Capture the cell that displays the provided text and extract its [X, Y] central coordinate. 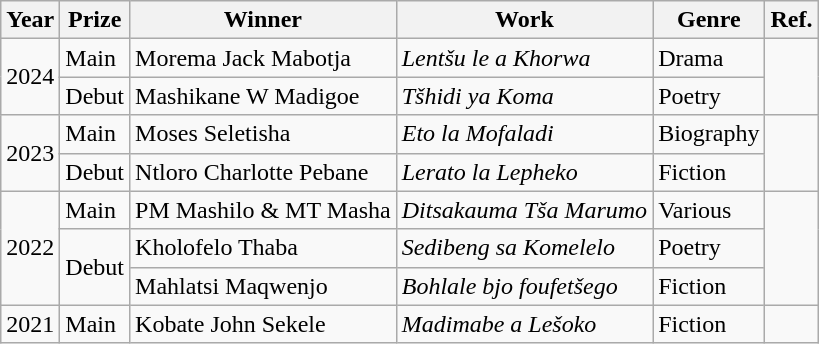
Moses Seletisha [264, 134]
2024 [30, 77]
Ntloro Charlotte Pebane [264, 172]
2023 [30, 153]
2022 [30, 248]
Kholofelo Thaba [264, 248]
Tšhidi ya Koma [524, 96]
Winner [264, 20]
Prize [95, 20]
Various [709, 210]
Kobate John Sekele [264, 324]
Year [30, 20]
Mashikane W Madigoe [264, 96]
2021 [30, 324]
Morema Jack Mabotja [264, 58]
Ditsakauma Tša Marumo [524, 210]
Bohlale bjo foufetšego [524, 286]
Ref. [792, 20]
Mahlatsi Maqwenjo [264, 286]
Sedibeng sa Komelelo [524, 248]
Biography [709, 134]
PM Mashilo & MT Masha [264, 210]
Drama [709, 58]
Eto la Mofaladi [524, 134]
Lentšu le a Khorwa [524, 58]
Work [524, 20]
Genre [709, 20]
Madimabe a Lešoko [524, 324]
Lerato la Lepheko [524, 172]
